Return [x, y] of the center of cell containing provided text 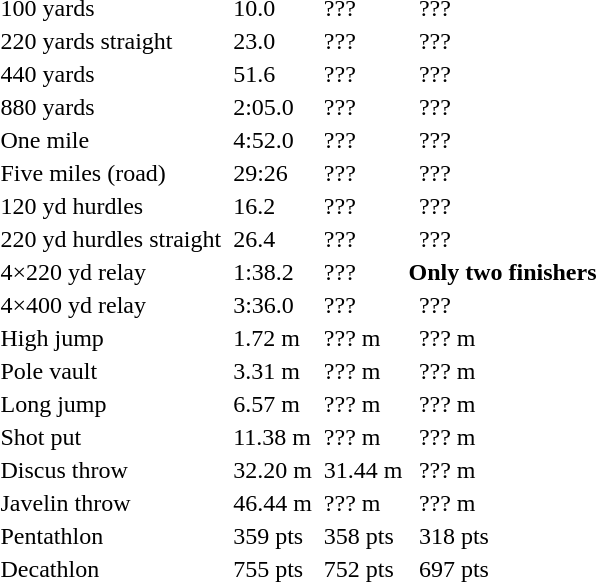
2:05.0 [273, 107]
16.2 [273, 206]
3.31 m [273, 371]
3:36.0 [273, 305]
32.20 m [273, 470]
11.38 m [273, 437]
46.44 m [273, 503]
6.57 m [273, 404]
1.72 m [273, 338]
51.6 [273, 74]
359 pts [273, 536]
358 pts [363, 536]
4:52.0 [273, 140]
29:26 [273, 173]
31.44 m [363, 470]
23.0 [273, 41]
26.4 [273, 239]
1:38.2 [273, 272]
